Detect which cell encompasses the target text, then output its [X, Y] center coordinate. 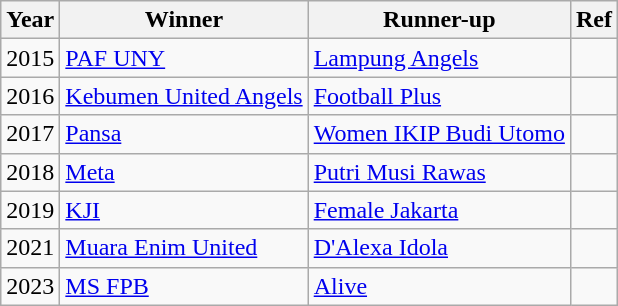
2018 [30, 172]
2021 [30, 248]
Ref [594, 20]
2023 [30, 286]
Kebumen United Angels [184, 96]
2015 [30, 58]
Alive [439, 286]
Muara Enim United [184, 248]
Putri Musi Rawas [439, 172]
Lampung Angels [439, 58]
Runner-up [439, 20]
Winner [184, 20]
2017 [30, 134]
D'Alexa Idola [439, 248]
2016 [30, 96]
Year [30, 20]
Meta [184, 172]
Women IKIP Budi Utomo [439, 134]
Pansa [184, 134]
PAF UNY [184, 58]
2019 [30, 210]
KJI [184, 210]
Female Jakarta [439, 210]
MS FPB [184, 286]
Football Plus [439, 96]
